Find where the given text appears and provide that cell's center as [x, y] coordinate. 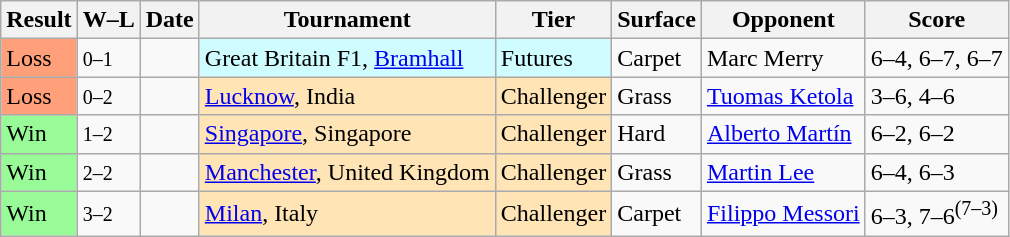
Manchester, United Kingdom [347, 172]
Filippo Messori [783, 214]
Singapore, Singapore [347, 134]
Great Britain F1, Bramhall [347, 58]
0–2 [108, 96]
Date [170, 20]
2–2 [108, 172]
Martin Lee [783, 172]
Milan, Italy [347, 214]
6–4, 6–7, 6–7 [936, 58]
Hard [657, 134]
Tournament [347, 20]
3–6, 4–6 [936, 96]
3–2 [108, 214]
W–L [108, 20]
6–2, 6–2 [936, 134]
Opponent [783, 20]
Futures [553, 58]
Score [936, 20]
0–1 [108, 58]
Tuomas Ketola [783, 96]
Surface [657, 20]
6–3, 7–6(7–3) [936, 214]
6–4, 6–3 [936, 172]
Result [39, 20]
1–2 [108, 134]
Tier [553, 20]
Lucknow, India [347, 96]
Alberto Martín [783, 134]
Marc Merry [783, 58]
